Detect which cell encompasses the target text, then output its (x, y) center coordinate. 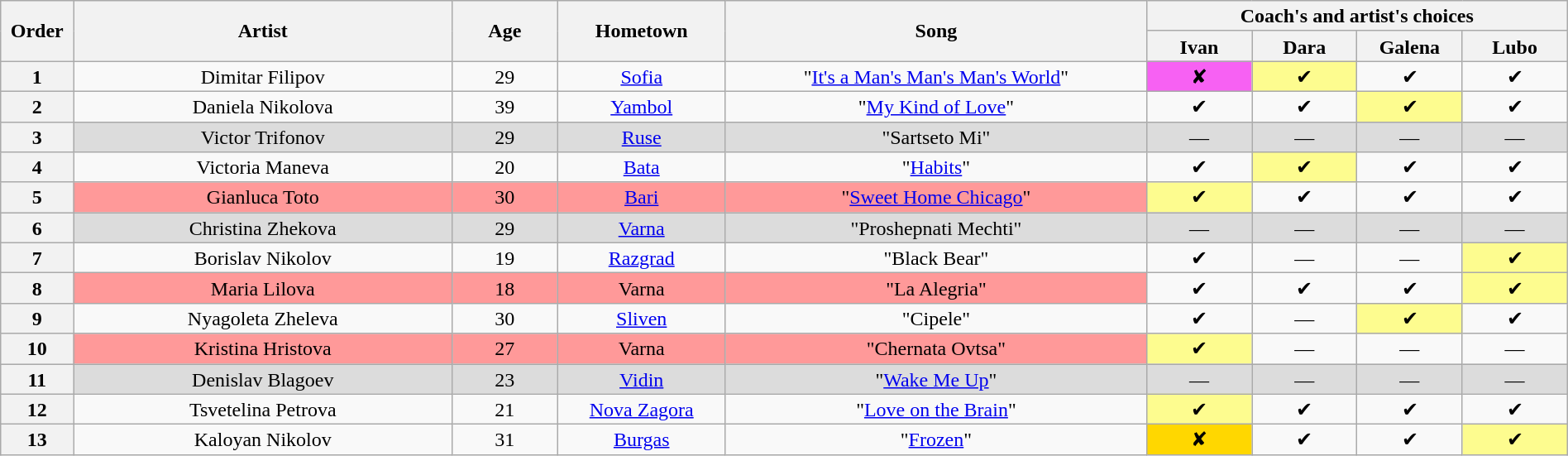
"La Alegria" (936, 288)
Age (504, 31)
Razgrad (642, 258)
Hometown (642, 31)
8 (37, 288)
"Wake Me Up" (936, 379)
2 (37, 106)
10 (37, 349)
Bata (642, 167)
Artist (263, 31)
Sofia (642, 76)
13 (37, 440)
1 (37, 76)
31 (504, 440)
"Cipele" (936, 318)
Sliven (642, 318)
Song (936, 31)
"Sartseto Mi" (936, 137)
3 (37, 137)
Nova Zagora (642, 409)
19 (504, 258)
Vidin (642, 379)
Denislav Blagoev (263, 379)
6 (37, 228)
Coach's and artist's choices (1356, 17)
23 (504, 379)
Victor Trifonov (263, 137)
"My Kind of Love" (936, 106)
"Love on the Brain" (936, 409)
Gianluca Toto (263, 197)
Tsvetelina Petrova (263, 409)
27 (504, 349)
18 (504, 288)
"Black Bear" (936, 258)
20 (504, 167)
Ivan (1199, 46)
Order (37, 31)
Ruse (642, 137)
11 (37, 379)
Galena (1409, 46)
Daniela Nikolova (263, 106)
Dara (1305, 46)
Kaloyan Nikolov (263, 440)
Yambol (642, 106)
12 (37, 409)
"Habits" (936, 167)
"Proshepnati Mechti" (936, 228)
Burgas (642, 440)
Victoria Maneva (263, 167)
5 (37, 197)
"Chernata Ovtsa" (936, 349)
Nyagoleta Zheleva (263, 318)
21 (504, 409)
Bari (642, 197)
Kristina Hristova (263, 349)
Dimitar Filipov (263, 76)
4 (37, 167)
7 (37, 258)
9 (37, 318)
"Frozen" (936, 440)
Christina Zhekova (263, 228)
39 (504, 106)
Lubo (1515, 46)
"It's a Man's Man's Man's World" (936, 76)
"Sweet Home Chicago" (936, 197)
Maria Lilova (263, 288)
Borislav Nikolov (263, 258)
